Identify which cell holds the provided text, then report its [x, y] central coordinate. 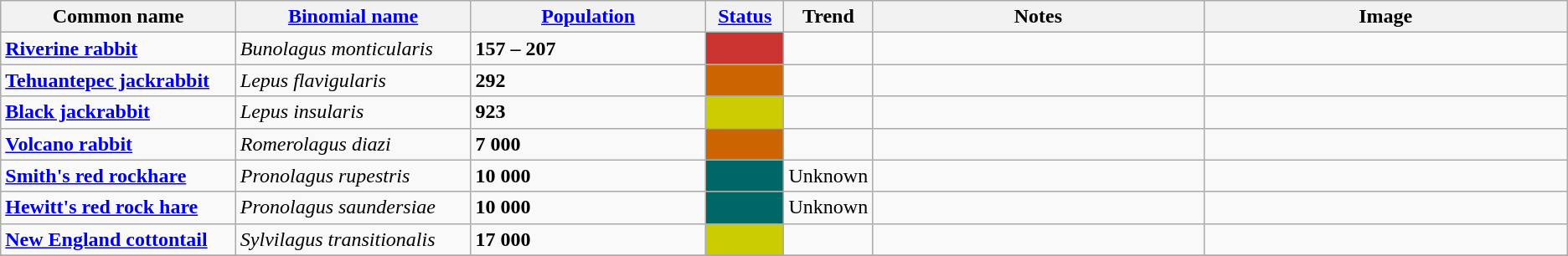
Black jackrabbit [119, 112]
Hewitt's red rock hare [119, 207]
Pronolagus saundersiae [353, 207]
Tehuantepec jackrabbit [119, 80]
Bunolagus monticularis [353, 49]
Sylvilagus transitionalis [353, 239]
Population [588, 17]
Status [745, 17]
Pronolagus rupestris [353, 176]
923 [588, 112]
Trend [828, 17]
17 000 [588, 239]
Notes [1039, 17]
157 – 207 [588, 49]
7 000 [588, 144]
Image [1385, 17]
Riverine rabbit [119, 49]
292 [588, 80]
New England cottontail [119, 239]
Binomial name [353, 17]
Common name [119, 17]
Smith's red rockhare [119, 176]
Volcano rabbit [119, 144]
Lepus flavigularis [353, 80]
Romerolagus diazi [353, 144]
Lepus insularis [353, 112]
